Extract the [x, y] coordinate from the center of the cell holding the provided text.  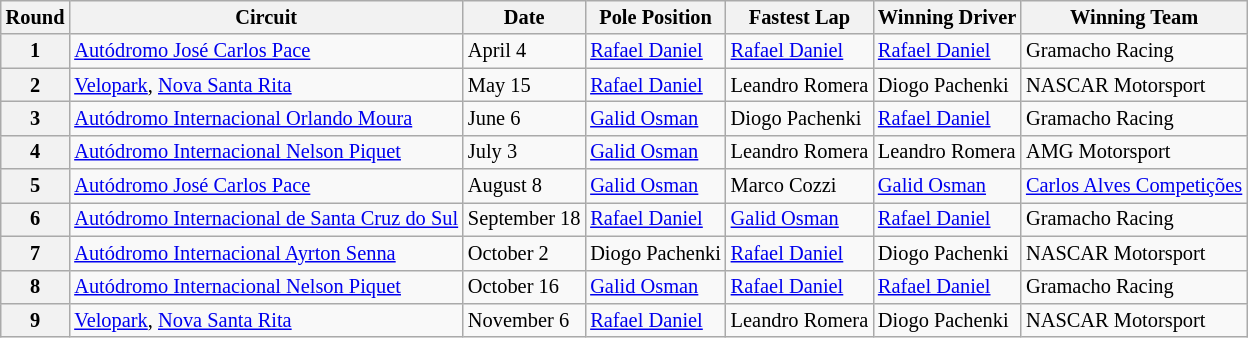
April 4 [524, 51]
1 [36, 51]
October 2 [524, 253]
7 [36, 253]
Winning Team [1134, 17]
Winning Driver [947, 17]
October 16 [524, 287]
November 6 [524, 320]
Fastest Lap [800, 17]
Carlos Alves Competições [1134, 186]
4 [36, 152]
September 18 [524, 219]
May 15 [524, 85]
Autódromo Internacional Orlando Moura [266, 118]
June 6 [524, 118]
Round [36, 17]
Pole Position [655, 17]
2 [36, 85]
8 [36, 287]
Date [524, 17]
Autódromo Internacional Ayrton Senna [266, 253]
5 [36, 186]
6 [36, 219]
Circuit [266, 17]
August 8 [524, 186]
Marco Cozzi [800, 186]
July 3 [524, 152]
Autódromo Internacional de Santa Cruz do Sul [266, 219]
9 [36, 320]
3 [36, 118]
AMG Motorsport [1134, 152]
